Determine the (X, Y) coordinate at the center of the cell enclosing the given text.  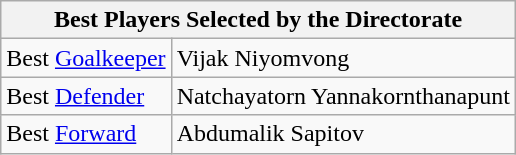
Abdumalik Sapitov (343, 134)
Best Forward (86, 134)
Natchayatorn Yannakornthanapunt (343, 96)
Best Players Selected by the Directorate (258, 20)
Vijak Niyomvong (343, 58)
Best Defender (86, 96)
Best Goalkeeper (86, 58)
